Find where the given text appears and provide that cell's center as [x, y] coordinate. 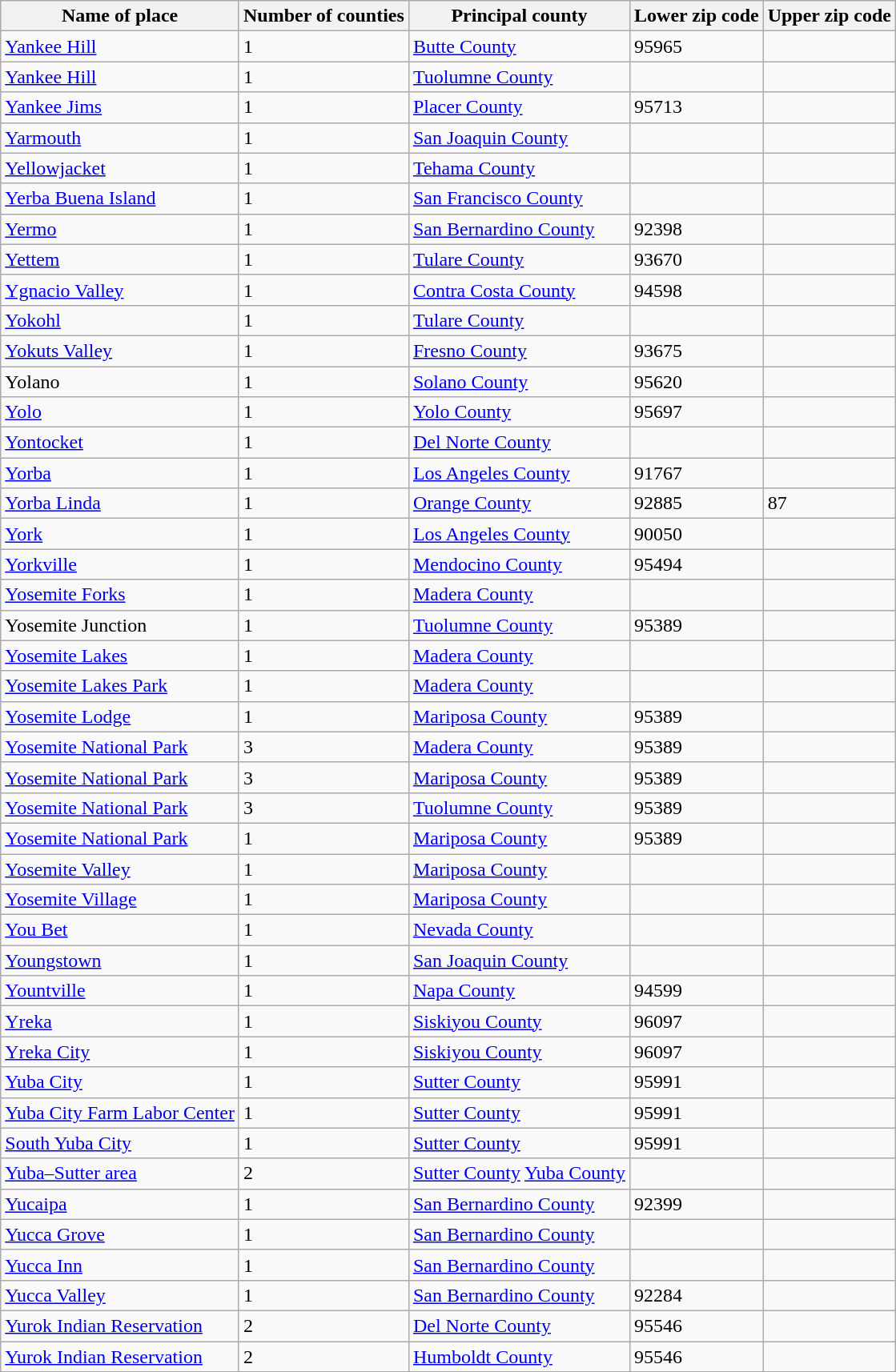
94598 [697, 290]
Yontocket [120, 443]
Yokohl [120, 320]
Yuba City Farm Labor Center [120, 1113]
92885 [697, 503]
Contra Costa County [519, 290]
Orange County [519, 503]
Yorba Linda [120, 503]
Yosemite Lakes [120, 656]
Butte County [519, 46]
South Yuba City [120, 1143]
Upper zip code [830, 16]
Yettem [120, 259]
Ygnacio Valley [120, 290]
Tehama County [519, 168]
92399 [697, 1204]
San Francisco County [519, 199]
Yermo [120, 229]
Youngstown [120, 961]
92284 [697, 1295]
Humboldt County [519, 1357]
Yorba [120, 473]
Yreka [120, 1021]
92398 [697, 229]
Mendocino County [519, 564]
Yellowjacket [120, 168]
95713 [697, 107]
95965 [697, 46]
Yankee Jims [120, 107]
Yerba Buena Island [120, 199]
Placer County [519, 107]
91767 [697, 473]
Yolano [120, 382]
Yuba City [120, 1082]
Yorkville [120, 564]
Yolo [120, 412]
Name of place [120, 16]
93675 [697, 351]
York [120, 534]
Yucca Valley [120, 1295]
Yreka City [120, 1052]
Solano County [519, 382]
Yarmouth [120, 138]
87 [830, 503]
95620 [697, 382]
90050 [697, 534]
Yokuts Valley [120, 351]
Yosemite Lakes Park [120, 686]
Yosemite Lodge [120, 716]
Yosemite Valley [120, 869]
Yolo County [519, 412]
Yuba–Sutter area [120, 1173]
Yountville [120, 991]
94599 [697, 991]
Principal county [519, 16]
Yucca Inn [120, 1265]
95697 [697, 412]
Yucaipa [120, 1204]
Yucca Grove [120, 1234]
93670 [697, 259]
Sutter County Yuba County [519, 1173]
Nevada County [519, 930]
Yosemite Village [120, 900]
Lower zip code [697, 16]
Napa County [519, 991]
Yosemite Forks [120, 595]
You Bet [120, 930]
Yosemite Junction [120, 625]
95494 [697, 564]
Fresno County [519, 351]
Number of counties [323, 16]
